Capture the cell that displays the provided text and extract its (X, Y) central coordinate. 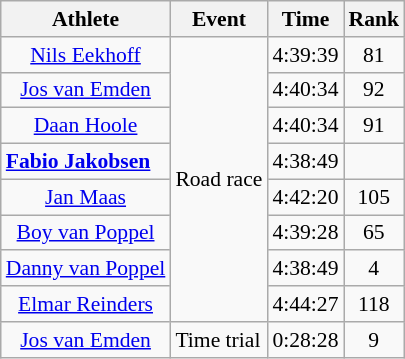
Event (218, 19)
Nils Eekhoff (86, 55)
65 (374, 233)
Athlete (86, 19)
Time (305, 19)
4:44:27 (305, 304)
Road race (218, 180)
4 (374, 269)
Fabio Jakobsen (86, 162)
81 (374, 55)
Daan Hoole (86, 126)
Danny van Poppel (86, 269)
0:28:28 (305, 340)
Boy van Poppel (86, 233)
118 (374, 304)
Time trial (218, 340)
Jan Maas (86, 197)
4:39:28 (305, 233)
9 (374, 340)
4:42:20 (305, 197)
92 (374, 90)
91 (374, 126)
Elmar Reinders (86, 304)
4:39:39 (305, 55)
Rank (374, 19)
105 (374, 197)
